Locate the cell with the specified text and output its [x, y] center coordinate. 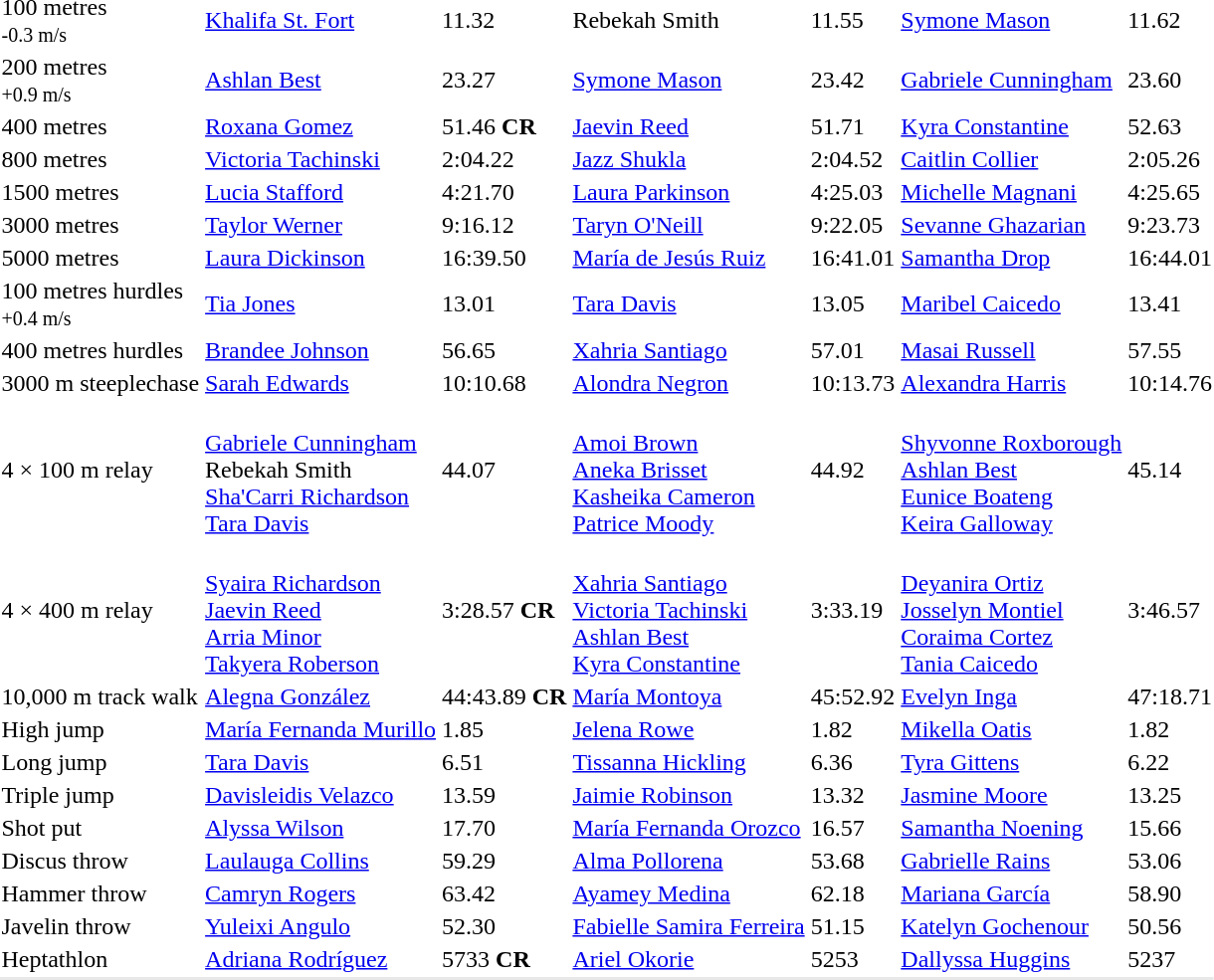
10:10.68 [505, 383]
51.71 [853, 126]
13.59 [505, 795]
Syaira RichardsonJaevin ReedArria MinorTakyera Roberson [320, 610]
3:46.57 [1170, 610]
Jaimie Robinson [689, 795]
51.46 CR [505, 126]
Dallyssa Huggins [1011, 959]
45:52.92 [853, 696]
23.42 [853, 80]
2:04.22 [505, 159]
Camryn Rogers [320, 893]
Fabielle Samira Ferreira [689, 926]
Laura Dickinson [320, 258]
Sevanne Ghazarian [1011, 225]
100 metres hurdles+0.4 m/s [101, 304]
800 metres [101, 159]
45.14 [1170, 470]
Laulauga Collins [320, 861]
Masai Russell [1011, 350]
44.92 [853, 470]
Jasmine Moore [1011, 795]
Amoi BrownAneka BrissetKasheika CameronPatrice Moody [689, 470]
10:14.76 [1170, 383]
51.15 [853, 926]
3000 m steeplechase [101, 383]
6.22 [1170, 762]
María Fernanda Murillo [320, 729]
Adriana Rodríguez [320, 959]
Ashlan Best [320, 80]
53.68 [853, 861]
5733 CR [505, 959]
Jazz Shukla [689, 159]
56.65 [505, 350]
10,000 m track walk [101, 696]
57.55 [1170, 350]
44:43.89 CR [505, 696]
2:05.26 [1170, 159]
Laura Parkinson [689, 192]
Caitlin Collier [1011, 159]
María de Jesús Ruiz [689, 258]
María Fernanda Orozco [689, 828]
1500 metres [101, 192]
4 × 100 m relay [101, 470]
13.25 [1170, 795]
Gabriele Cunningham [1011, 80]
16:39.50 [505, 258]
59.29 [505, 861]
Jaevin Reed [689, 126]
44.07 [505, 470]
Katelyn Gochenour [1011, 926]
Evelyn Inga [1011, 696]
Tyra Gittens [1011, 762]
200 metres+0.9 m/s [101, 80]
Alegna González [320, 696]
Shyvonne RoxboroughAshlan BestEunice BoatengKeira Galloway [1011, 470]
53.06 [1170, 861]
Ariel Okorie [689, 959]
High jump [101, 729]
Alma Pollorena [689, 861]
1.85 [505, 729]
Jelena Rowe [689, 729]
3:33.19 [853, 610]
10:13.73 [853, 383]
5237 [1170, 959]
13.05 [853, 304]
9:22.05 [853, 225]
9:16.12 [505, 225]
Roxana Gomez [320, 126]
13.41 [1170, 304]
3000 metres [101, 225]
Sarah Edwards [320, 383]
52.30 [505, 926]
Michelle Magnani [1011, 192]
Victoria Tachinski [320, 159]
62.18 [853, 893]
Alondra Negron [689, 383]
57.01 [853, 350]
Kyra Constantine [1011, 126]
Gabrielle Rains [1011, 861]
Tia Jones [320, 304]
4:21.70 [505, 192]
13.01 [505, 304]
23.60 [1170, 80]
16:44.01 [1170, 258]
400 metres hurdles [101, 350]
6.36 [853, 762]
Gabriele CunninghamRebekah SmithSha'Carri RichardsonTara Davis [320, 470]
Triple jump [101, 795]
6.51 [505, 762]
Maribel Caicedo [1011, 304]
16:41.01 [853, 258]
4 × 400 m relay [101, 610]
María Montoya [689, 696]
58.90 [1170, 893]
5253 [853, 959]
Xahria SantiagoVictoria TachinskiAshlan BestKyra Constantine [689, 610]
13.32 [853, 795]
2:04.52 [853, 159]
9:23.73 [1170, 225]
Hammer throw [101, 893]
Samantha Noening [1011, 828]
4:25.03 [853, 192]
400 metres [101, 126]
Ayamey Medina [689, 893]
17.70 [505, 828]
Javelin throw [101, 926]
Mariana García [1011, 893]
Heptathlon [101, 959]
Taryn O'Neill [689, 225]
Tissanna Hickling [689, 762]
5000 metres [101, 258]
Mikella Oatis [1011, 729]
Taylor Werner [320, 225]
23.27 [505, 80]
Shot put [101, 828]
15.66 [1170, 828]
52.63 [1170, 126]
16.57 [853, 828]
Lucia Stafford [320, 192]
Yuleixi Angulo [320, 926]
3:28.57 CR [505, 610]
Alyssa Wilson [320, 828]
Samantha Drop [1011, 258]
Discus throw [101, 861]
Alexandra Harris [1011, 383]
4:25.65 [1170, 192]
Symone Mason [689, 80]
47:18.71 [1170, 696]
Davisleidis Velazco [320, 795]
63.42 [505, 893]
Xahria Santiago [689, 350]
50.56 [1170, 926]
Brandee Johnson [320, 350]
Deyanira OrtizJosselyn MontielCoraima CortezTania Caicedo [1011, 610]
Long jump [101, 762]
